Extract the (x, y) coordinate from the center of the cell holding the provided text.  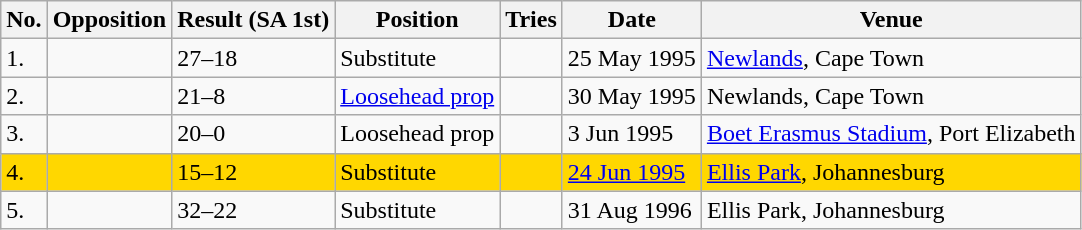
32–22 (254, 210)
25 May 1995 (632, 58)
31 Aug 1996 (632, 210)
3. (24, 134)
1. (24, 58)
20–0 (254, 134)
4. (24, 172)
5. (24, 210)
Tries (532, 20)
Date (632, 20)
Boet Erasmus Stadium, Port Elizabeth (891, 134)
21–8 (254, 96)
Venue (891, 20)
Position (418, 20)
15–12 (254, 172)
30 May 1995 (632, 96)
3 Jun 1995 (632, 134)
27–18 (254, 58)
2. (24, 96)
24 Jun 1995 (632, 172)
Result (SA 1st) (254, 20)
No. (24, 20)
Opposition (109, 20)
